Find where the given text appears and provide that cell's center as [X, Y] coordinate. 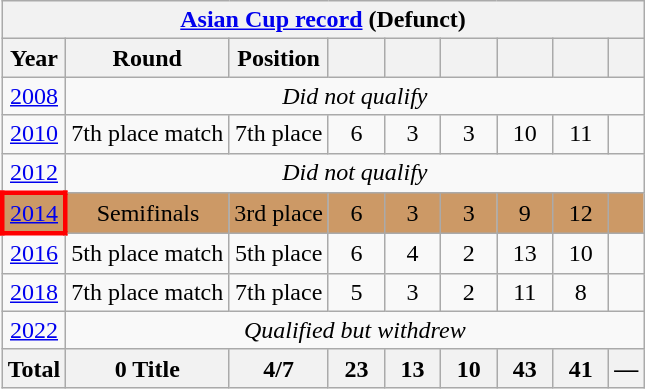
— [626, 368]
23 [356, 368]
5th place [279, 254]
8 [581, 292]
Year [34, 58]
Total [34, 368]
0 Title [148, 368]
2008 [34, 96]
12 [581, 214]
2014 [34, 214]
43 [525, 368]
Round [148, 58]
9 [525, 214]
2022 [34, 330]
4 [413, 254]
Qualified but withdrew [355, 330]
2016 [34, 254]
4/7 [279, 368]
Asian Cup record (Defunct) [323, 20]
5 [356, 292]
3rd place [279, 214]
Position [279, 58]
2012 [34, 173]
5th place match [148, 254]
41 [581, 368]
2018 [34, 292]
2010 [34, 134]
Semifinals [148, 214]
